Determine the (x, y) coordinate at the center of the cell enclosing the given text.  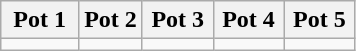
Pot 5 (320, 20)
Pot 2 (111, 20)
Pot 4 (248, 20)
Pot 3 (178, 20)
Pot 1 (40, 20)
